Determine the [x, y] coordinate at the center of the cell enclosing the given text.  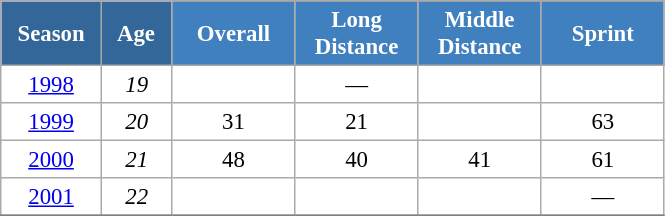
Age [136, 34]
22 [136, 197]
Season [52, 34]
2000 [52, 160]
Middle Distance [480, 34]
1998 [52, 85]
1999 [52, 122]
40 [356, 160]
31 [234, 122]
Overall [234, 34]
48 [234, 160]
Long Distance [356, 34]
Sprint [602, 34]
61 [602, 160]
19 [136, 85]
2001 [52, 197]
20 [136, 122]
41 [480, 160]
63 [602, 122]
